Identify which cell holds the provided text, then report its (x, y) central coordinate. 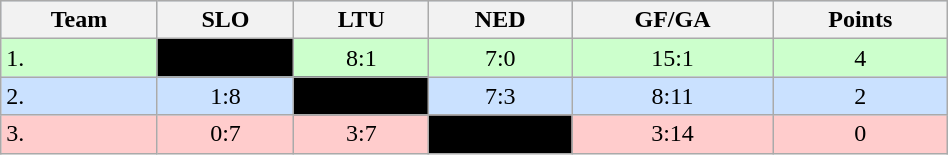
0:7 (226, 134)
Team (79, 20)
3. (79, 134)
2. (79, 96)
NED (500, 20)
GF/GA (673, 20)
SLO (226, 20)
0 (860, 134)
3:7 (362, 134)
8:11 (673, 96)
Points (860, 20)
LTU (362, 20)
8:1 (362, 58)
7:0 (500, 58)
4 (860, 58)
2 (860, 96)
15:1 (673, 58)
3:14 (673, 134)
1:8 (226, 96)
1. (79, 58)
7:3 (500, 96)
